Return the [X, Y] coordinate for the center point of the cell that contains the specified text.  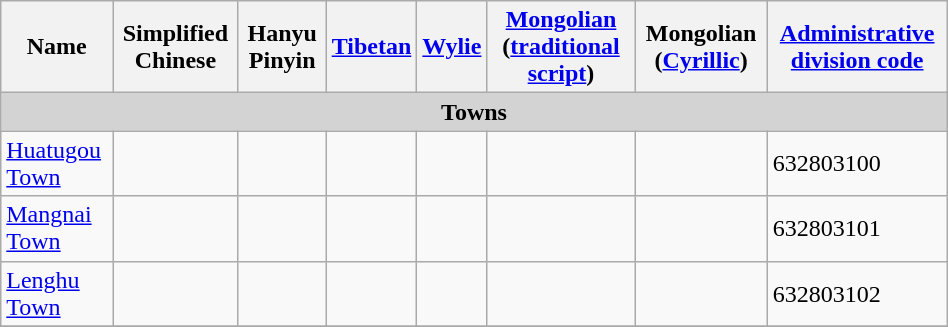
Huatugou Town [57, 164]
Wylie [452, 47]
Simplified Chinese [176, 47]
632803102 [857, 294]
Towns [474, 112]
Name [57, 47]
Mongolian (traditional script) [561, 47]
632803101 [857, 228]
632803100 [857, 164]
Lenghu Town [57, 294]
Mangnai Town [57, 228]
Tibetan [372, 47]
Hanyu Pinyin [282, 47]
Administrative division code [857, 47]
Mongolian (Cyrillic) [701, 47]
